For the text-containing cell, return its midpoint in (X, Y) coordinate format. 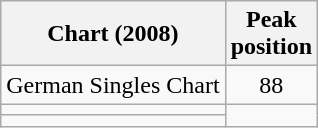
Peakposition (271, 34)
Chart (2008) (113, 34)
German Singles Chart (113, 85)
88 (271, 85)
